For the text-containing cell, return its midpoint in (X, Y) coordinate format. 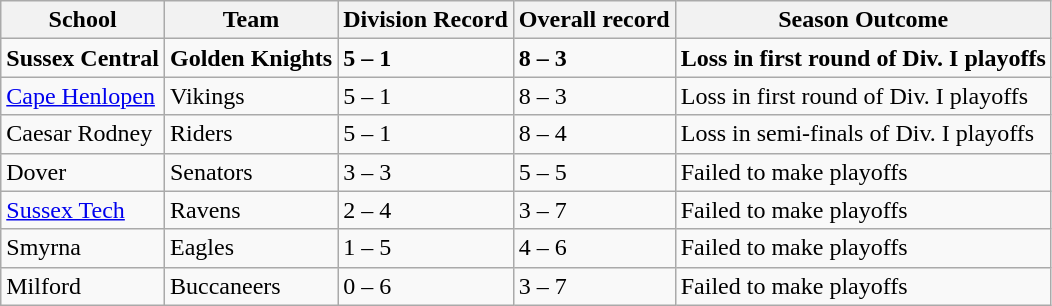
8 – 4 (594, 134)
Golden Knights (250, 58)
0 – 6 (426, 286)
Vikings (250, 96)
School (83, 20)
Smyrna (83, 248)
Team (250, 20)
Eagles (250, 248)
Senators (250, 172)
Sussex Central (83, 58)
Division Record (426, 20)
Season Outcome (863, 20)
Dover (83, 172)
Milford (83, 286)
Overall record (594, 20)
4 – 6 (594, 248)
Sussex Tech (83, 210)
3 – 3 (426, 172)
1 – 5 (426, 248)
Ravens (250, 210)
5 – 5 (594, 172)
2 – 4 (426, 210)
Loss in semi-finals of Div. I playoffs (863, 134)
Buccaneers (250, 286)
Caesar Rodney (83, 134)
Cape Henlopen (83, 96)
Riders (250, 134)
